Output the (X, Y) coordinate of the center of the cell containing the given text.  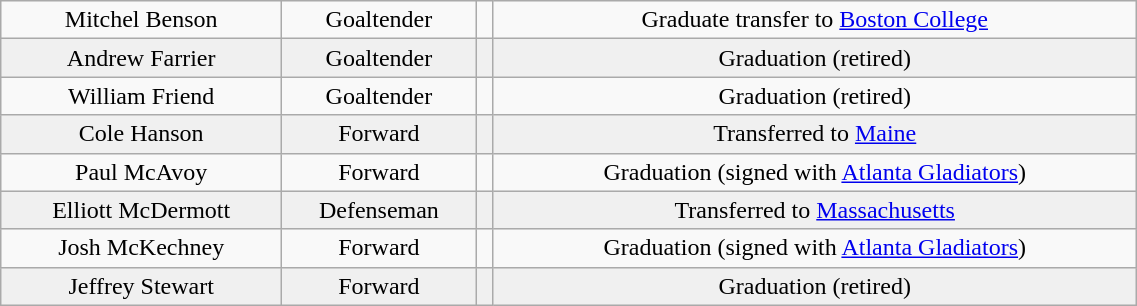
William Friend (142, 96)
Andrew Farrier (142, 58)
Josh McKechney (142, 248)
Jeffrey Stewart (142, 286)
Defenseman (380, 210)
Elliott McDermott (142, 210)
Transferred to Massachusetts (815, 210)
Graduate transfer to Boston College (815, 20)
Transferred to Maine (815, 134)
Paul McAvoy (142, 172)
Mitchel Benson (142, 20)
Cole Hanson (142, 134)
